Locate the cell with the specified text and output its [x, y] center coordinate. 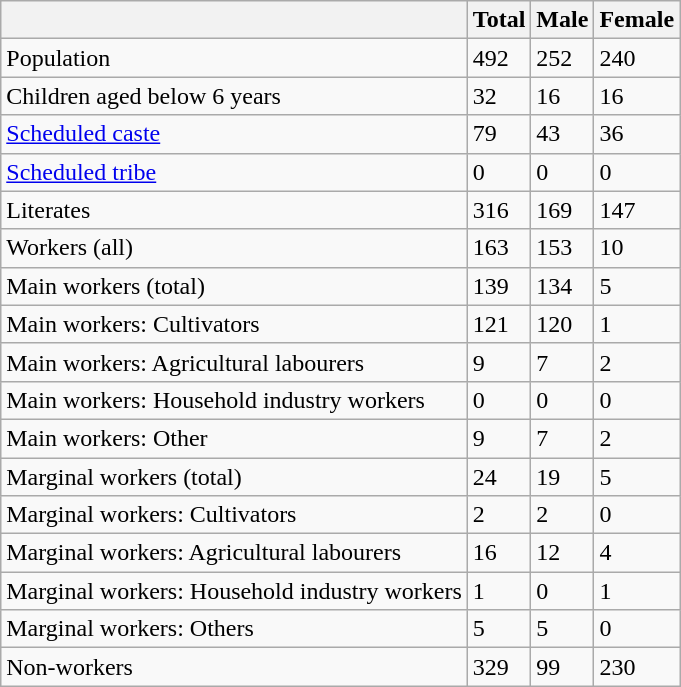
120 [562, 324]
4 [637, 553]
Total [499, 20]
Main workers (total) [234, 286]
12 [562, 553]
Marginal workers: Household industry workers [234, 591]
230 [637, 667]
Scheduled tribe [234, 172]
Main workers: Cultivators [234, 324]
79 [499, 134]
Main workers: Household industry workers [234, 400]
Marginal workers (total) [234, 477]
Workers (all) [234, 248]
99 [562, 667]
10 [637, 248]
163 [499, 248]
153 [562, 248]
329 [499, 667]
240 [637, 58]
Female [637, 20]
Marginal workers: Cultivators [234, 515]
43 [562, 134]
24 [499, 477]
316 [499, 210]
252 [562, 58]
Children aged below 6 years [234, 96]
134 [562, 286]
Marginal workers: Others [234, 629]
169 [562, 210]
19 [562, 477]
Population [234, 58]
Scheduled caste [234, 134]
139 [499, 286]
Marginal workers: Agricultural labourers [234, 553]
Main workers: Other [234, 438]
492 [499, 58]
32 [499, 96]
Literates [234, 210]
Non-workers [234, 667]
121 [499, 324]
Male [562, 20]
36 [637, 134]
147 [637, 210]
Main workers: Agricultural labourers [234, 362]
